Locate the cell with the specified text and output its (X, Y) center coordinate. 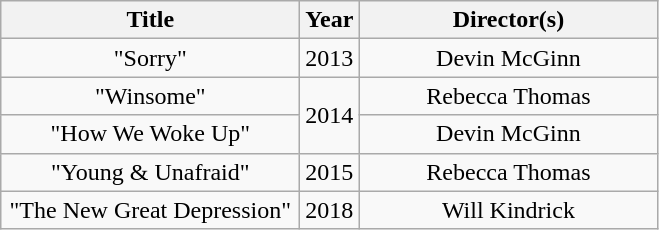
Year (330, 20)
"Winsome" (150, 96)
2015 (330, 172)
2013 (330, 58)
Title (150, 20)
"The New Great Depression" (150, 210)
2014 (330, 115)
"Young & Unafraid" (150, 172)
"How We Woke Up" (150, 134)
2018 (330, 210)
Will Kindrick (508, 210)
Director(s) (508, 20)
"Sorry" (150, 58)
